Return the [x, y] coordinate for the center point of the cell that contains the specified text.  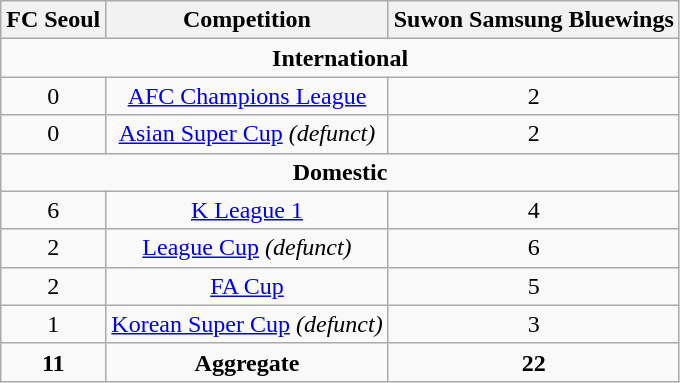
Domestic [340, 172]
Suwon Samsung Bluewings [534, 20]
Competition [247, 20]
1 [54, 324]
International [340, 58]
Aggregate [247, 362]
AFC Champions League [247, 96]
Asian Super Cup (defunct) [247, 134]
FA Cup [247, 286]
K League 1 [247, 210]
Korean Super Cup (defunct) [247, 324]
FC Seoul [54, 20]
League Cup (defunct) [247, 248]
5 [534, 286]
11 [54, 362]
22 [534, 362]
3 [534, 324]
4 [534, 210]
